Identify which cell holds the provided text, then report its [x, y] central coordinate. 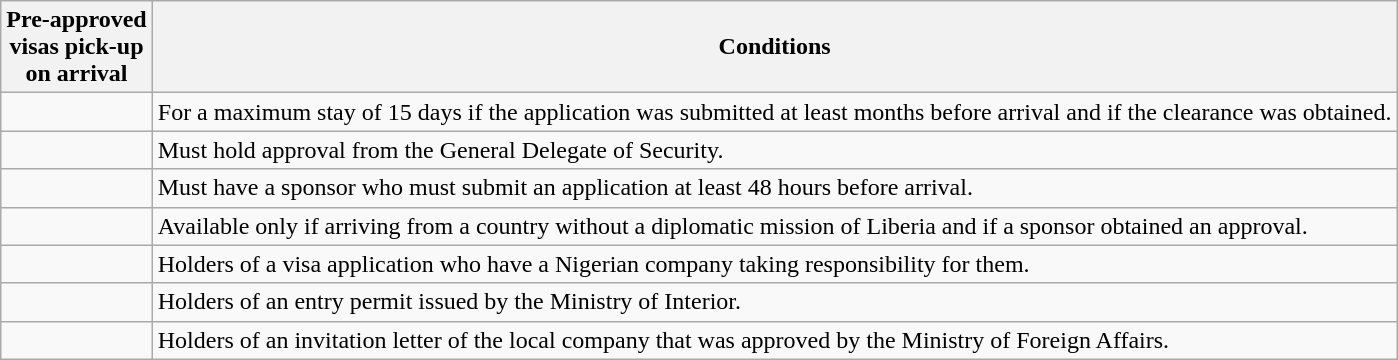
Pre-approvedvisas pick-upon arrival [77, 47]
Holders of an entry permit issued by the Ministry of Interior. [774, 302]
Conditions [774, 47]
For a maximum stay of 15 days if the application was submitted at least months before arrival and if the clearance was obtained. [774, 112]
Holders of a visa application who have a Nigerian company taking responsibility for them. [774, 264]
Holders of an invitation letter of the local company that was approved by the Ministry of Foreign Affairs. [774, 340]
Available only if arriving from a country without a diplomatic mission of Liberia and if a sponsor obtained an approval. [774, 226]
Must have a sponsor who must submit an application at least 48 hours before arrival. [774, 188]
Must hold approval from the General Delegate of Security. [774, 150]
